Find where the given text appears and provide that cell's center as [X, Y] coordinate. 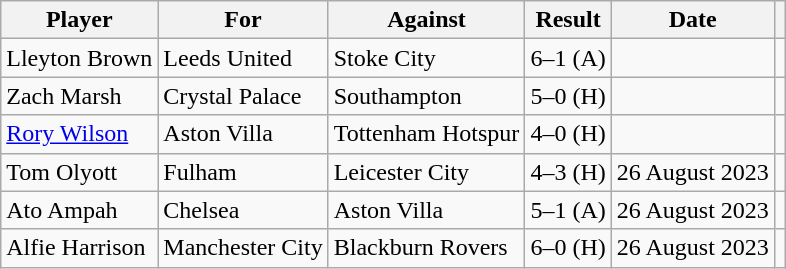
Manchester City [243, 248]
Date [692, 20]
Fulham [243, 172]
Leicester City [426, 172]
Alfie Harrison [80, 248]
4–3 (H) [568, 172]
Tom Olyott [80, 172]
Rory Wilson [80, 134]
Leeds United [243, 58]
Chelsea [243, 210]
Tottenham Hotspur [426, 134]
Player [80, 20]
Lleyton Brown [80, 58]
Against [426, 20]
Result [568, 20]
4–0 (H) [568, 134]
6–1 (A) [568, 58]
5–1 (A) [568, 210]
Ato Ampah [80, 210]
Zach Marsh [80, 96]
For [243, 20]
5–0 (H) [568, 96]
Southampton [426, 96]
Blackburn Rovers [426, 248]
Crystal Palace [243, 96]
Stoke City [426, 58]
6–0 (H) [568, 248]
